Provide the [x, y] coordinate of the cell's center where the given text is located.  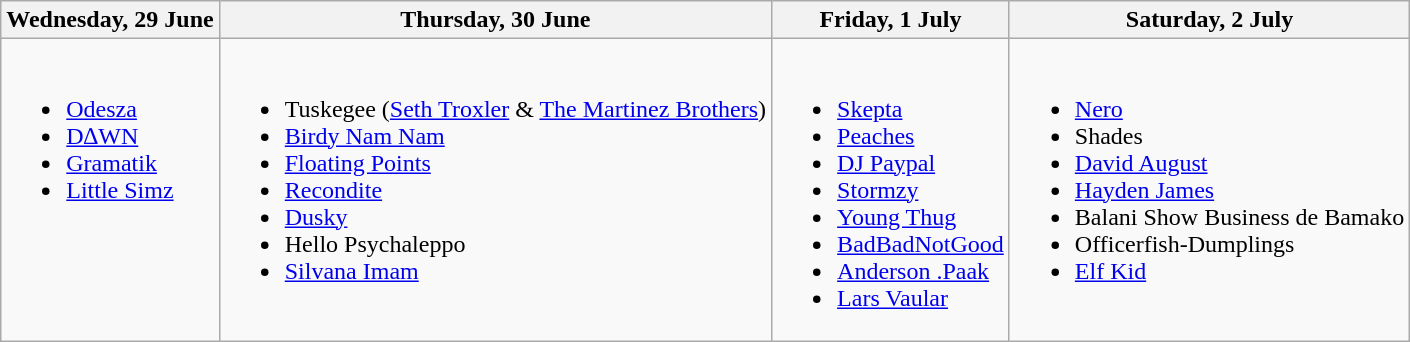
Friday, 1 July [891, 20]
Wednesday, 29 June [110, 20]
NeroShadesDavid AugustHayden JamesBalani Show Business de BamakoOfficerfish-DumplingsElf Kid [1209, 190]
Tuskegee (Seth Troxler & The Martinez Brothers)Birdy Nam NamFloating PointsReconditeDuskyHello PsychaleppoSilvana Imam [495, 190]
Saturday, 2 July [1209, 20]
OdeszaD∆WNGramatikLittle Simz [110, 190]
SkeptaPeachesDJ PaypalStormzyYoung ThugBadBadNotGoodAnderson .PaakLars Vaular [891, 190]
Thursday, 30 June [495, 20]
